Find where the given text appears and provide that cell's center as [X, Y] coordinate. 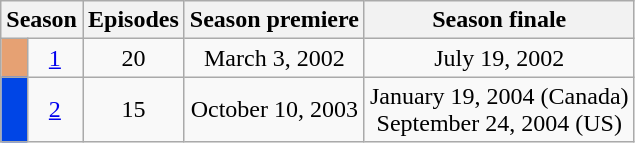
2 [54, 110]
January 19, 2004 (Canada)September 24, 2004 (US) [499, 110]
Season premiere [274, 20]
Season [42, 20]
Episodes [133, 20]
March 3, 2002 [274, 58]
October 10, 2003 [274, 110]
20 [133, 58]
July 19, 2002 [499, 58]
Season finale [499, 20]
15 [133, 110]
1 [54, 58]
